Locate the cell with the specified text and output its [X, Y] center coordinate. 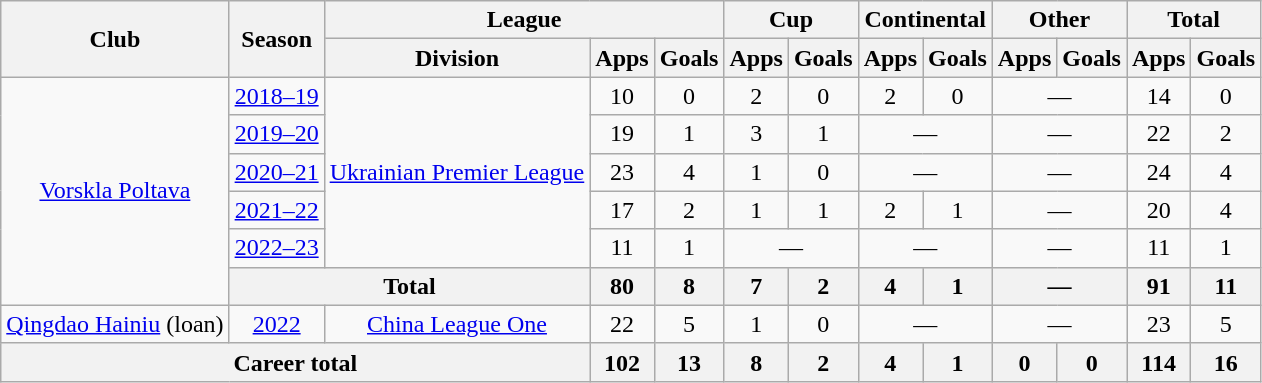
91 [1158, 286]
2019–20 [276, 134]
3 [756, 134]
League [524, 20]
13 [689, 362]
Other [1059, 20]
24 [1158, 172]
16 [1226, 362]
2020–21 [276, 172]
Club [115, 39]
Vorskla Poltava [115, 191]
10 [622, 96]
Career total [296, 362]
7 [756, 286]
Qingdao Hainiu (loan) [115, 324]
China League One [457, 324]
2022–23 [276, 248]
Ukrainian Premier League [457, 172]
19 [622, 134]
114 [1158, 362]
80 [622, 286]
102 [622, 362]
14 [1158, 96]
17 [622, 210]
2021–22 [276, 210]
Season [276, 39]
Continental [925, 20]
Cup [791, 20]
2022 [276, 324]
20 [1158, 210]
2018–19 [276, 96]
Division [457, 58]
